Pinpoint the cell where the given text exists, returning its (X, Y) midpoint coordinate. 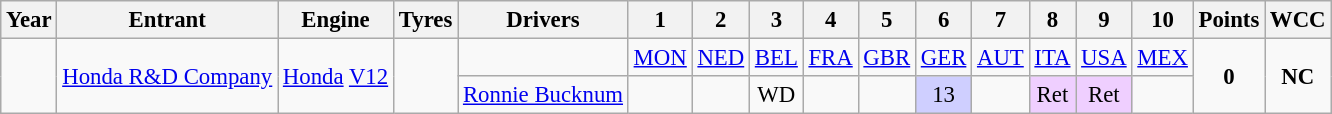
10 (1162, 20)
2 (720, 20)
0 (1228, 76)
5 (886, 20)
7 (1000, 20)
GER (943, 58)
Tyres (425, 20)
NED (720, 58)
ITA (1052, 58)
FRA (830, 58)
Drivers (544, 20)
Honda R&D Company (168, 76)
USA (1104, 58)
WD (777, 95)
3 (777, 20)
WCC (1298, 20)
Ronnie Bucknum (544, 95)
Points (1228, 20)
MEX (1162, 58)
NC (1298, 76)
9 (1104, 20)
MON (660, 58)
6 (943, 20)
8 (1052, 20)
Year (29, 20)
Engine (336, 20)
1 (660, 20)
13 (943, 95)
Honda V12 (336, 76)
BEL (777, 58)
GBR (886, 58)
4 (830, 20)
AUT (1000, 58)
Entrant (168, 20)
